Capture the cell that displays the provided text and extract its (x, y) central coordinate. 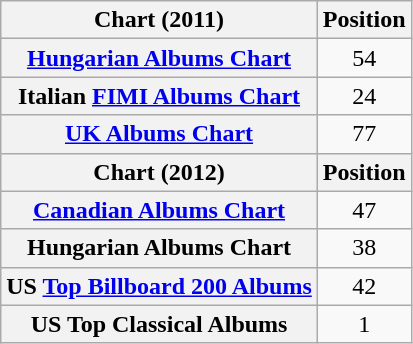
Chart (2012) (160, 172)
77 (364, 134)
42 (364, 286)
US Top Classical Albums (160, 324)
Canadian Albums Chart (160, 210)
Italian FIMI Albums Chart (160, 96)
24 (364, 96)
38 (364, 248)
US Top Billboard 200 Albums (160, 286)
54 (364, 58)
47 (364, 210)
Chart (2011) (160, 20)
UK Albums Chart (160, 134)
1 (364, 324)
